Identify which cell holds the provided text, then report its (x, y) central coordinate. 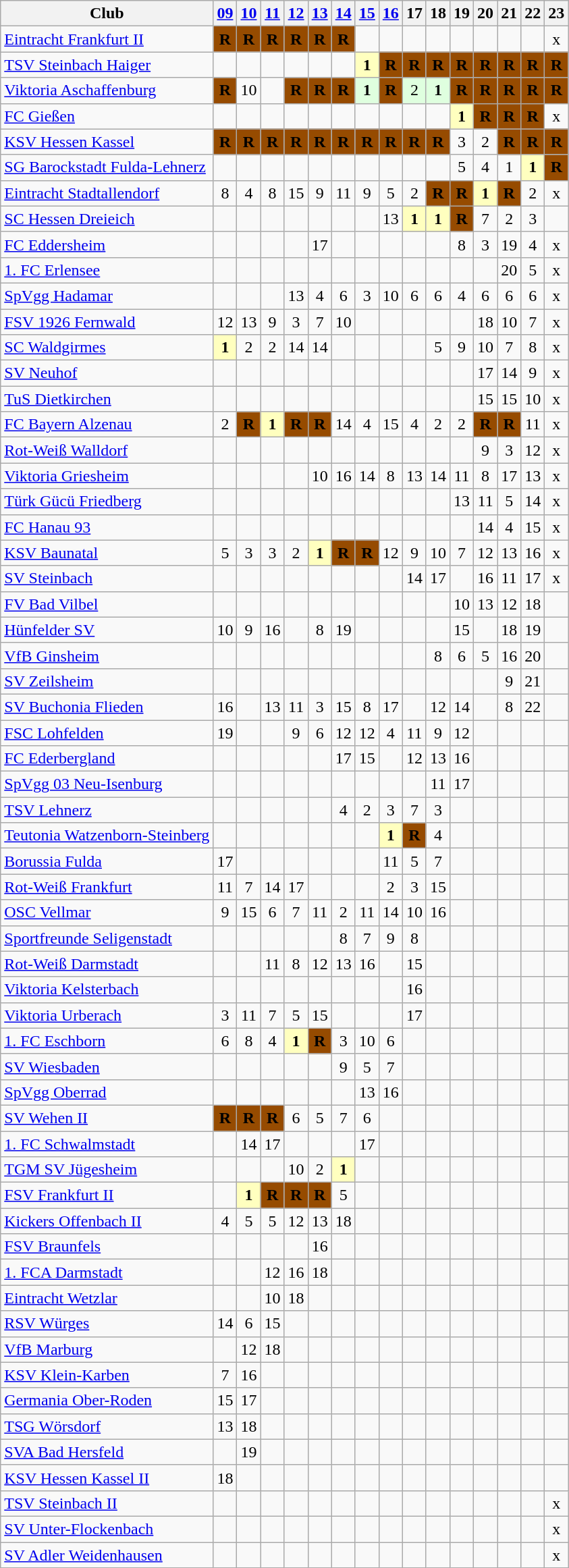
1. FCA Darmstadt (107, 1272)
Viktoria Kelsterbach (107, 990)
Viktoria Urberach (107, 1015)
SV Unter-Flockenbach (107, 1529)
FV Bad Vilbel (107, 604)
KSV Baunatal (107, 553)
09 (225, 13)
TSG Wörsdorf (107, 1426)
OSC Vellmar (107, 913)
1. FC Schwalmstadt (107, 1144)
Borussia Fulda (107, 861)
TSV Steinbach Haiger (107, 65)
VfB Marburg (107, 1349)
SV Wehen II (107, 1118)
Türk Gücü Friedberg (107, 502)
Germania Ober-Roden (107, 1401)
SC Hessen Dreieich (107, 219)
Eintracht Wetzlar (107, 1298)
SG Barockstadt Fulda-Lehnerz (107, 167)
TSV Steinbach II (107, 1503)
SV Zeilsheim (107, 681)
SV Adler Weidenhausen (107, 1555)
FC Bayern Alzenau (107, 425)
RSV Würges (107, 1324)
KSV Klein-Karben (107, 1375)
Viktoria Aschaffenburg (107, 90)
VfB Ginsheim (107, 655)
KSV Hessen Kassel II (107, 1478)
Teutonia Watzenborn-Steinberg (107, 836)
TuS Dietkirchen (107, 399)
Club (107, 13)
Viktoria Griesheim (107, 476)
SpVgg 03 Neu-Isenburg (107, 784)
FC Eddersheim (107, 244)
Rot-Weiß Darmstadt (107, 964)
TGM SV Jügesheim (107, 1170)
Eintracht Stadtallendorf (107, 193)
1. FC Eschborn (107, 1041)
Sportfreunde Seligenstadt (107, 938)
FSV 1926 Fernwald (107, 322)
SV Steinbach (107, 578)
FSV Frankfurt II (107, 1195)
Eintracht Frankfurt II (107, 39)
FC Gießen (107, 116)
Rot-Weiß Walldorf (107, 450)
SV Neuhof (107, 373)
SVA Bad Hersfeld (107, 1452)
SC Waldgirmes (107, 348)
Hünfelder SV (107, 630)
FSC Lohfelden (107, 732)
SpVgg Oberrad (107, 1092)
SpVgg Hadamar (107, 296)
1. FC Erlensee (107, 270)
FSV Braunfels (107, 1247)
SV Wiesbaden (107, 1066)
Kickers Offenbach II (107, 1221)
SV Buchonia Flieden (107, 707)
TSV Lehnerz (107, 810)
Rot-Weiß Frankfurt (107, 887)
23 (556, 13)
FC Hanau 93 (107, 527)
FC Ederbergland (107, 759)
KSV Hessen Kassel (107, 142)
